From the cell containing the given text, extract its center point as (X, Y) coordinate. 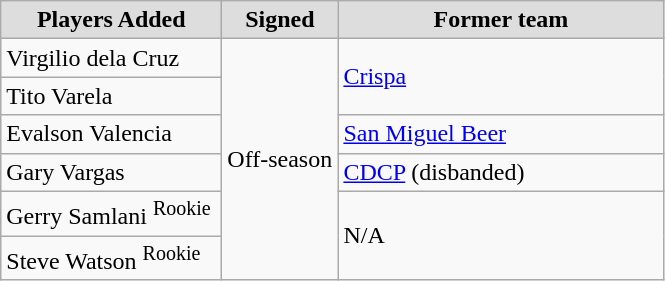
Evalson Valencia (112, 134)
Gerry Samlani Rookie (112, 214)
Gary Vargas (112, 172)
CDCP (disbanded) (501, 172)
Virgilio dela Cruz (112, 58)
Tito Varela (112, 96)
Former team (501, 20)
N/A (501, 236)
Steve Watson Rookie (112, 258)
Off-season (280, 160)
Crispa (501, 77)
San Miguel Beer (501, 134)
Signed (280, 20)
Players Added (112, 20)
